Search for the cell housing the specified text and yield its (X, Y) center coordinate. 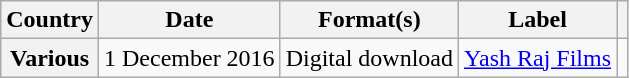
Various (50, 58)
Digital download (369, 58)
1 December 2016 (189, 58)
Label (538, 20)
Date (189, 20)
Format(s) (369, 20)
Yash Raj Films (538, 58)
Country (50, 20)
